Search for the cell housing the specified text and yield its (X, Y) center coordinate. 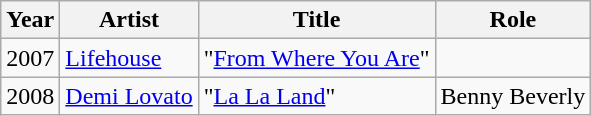
Lifehouse (129, 58)
"La La Land" (316, 96)
2008 (30, 96)
2007 (30, 58)
Year (30, 20)
Artist (129, 20)
Title (316, 20)
Demi Lovato (129, 96)
Benny Beverly (513, 96)
Role (513, 20)
"From Where You Are" (316, 58)
